Detect which cell encompasses the target text, then output its (X, Y) center coordinate. 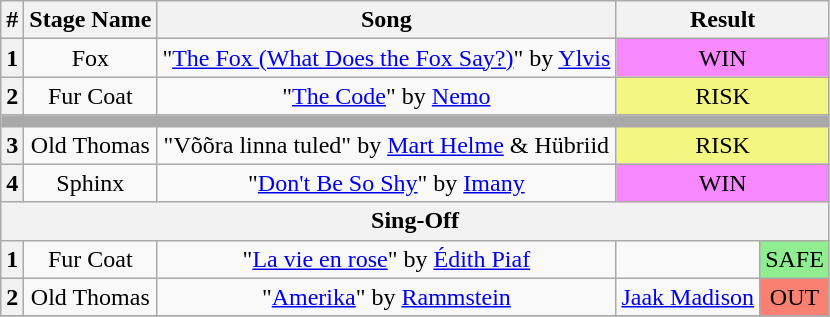
# (12, 20)
Result (722, 20)
Sphinx (90, 183)
Jaak Madison (688, 297)
Sing-Off (416, 221)
Song (386, 20)
3 (12, 145)
"Don't Be So Shy" by Imany (386, 183)
"Võõra linna tuled" by Mart Helme & Hübriid (386, 145)
SAFE (795, 259)
Fox (90, 58)
Stage Name (90, 20)
"The Code" by Nemo (386, 96)
"Amerika" by Rammstein (386, 297)
4 (12, 183)
OUT (795, 297)
"La vie en rose" by Édith Piaf (386, 259)
"The Fox (What Does the Fox Say?)" by Ylvis (386, 58)
